Return [X, Y] of the center of cell containing provided text 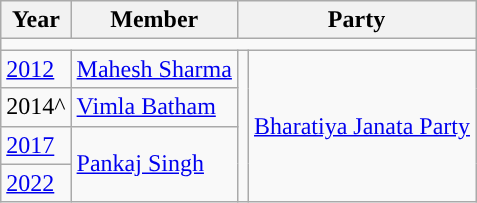
Pankaj Singh [154, 164]
2022 [36, 183]
Vimla Batham [154, 107]
2017 [36, 145]
Member [154, 20]
Bharatiya Janata Party [362, 126]
2012 [36, 69]
Mahesh Sharma [154, 69]
Year [36, 20]
Party [356, 20]
2014^ [36, 107]
